Find where the given text appears and provide that cell's center as (x, y) coordinate. 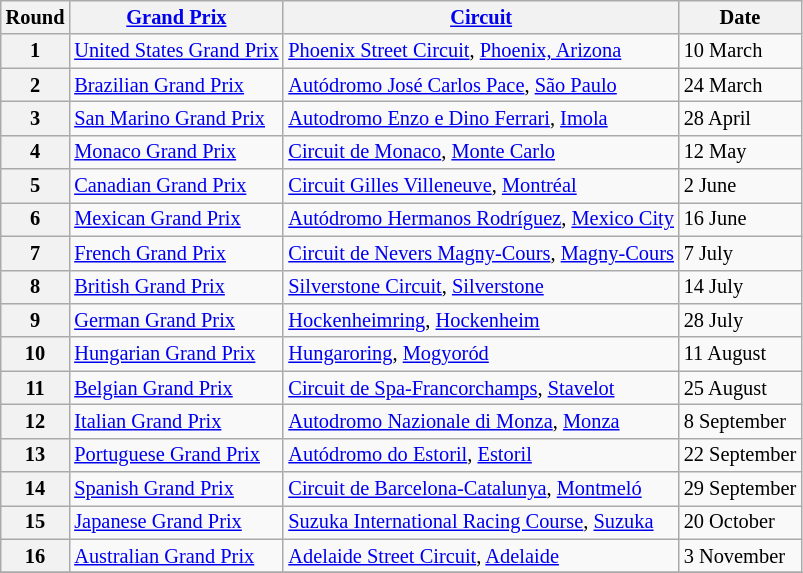
12 (36, 421)
16 (36, 556)
Japanese Grand Prix (176, 522)
Autodromo Enzo e Dino Ferrari, Imola (480, 118)
4 (36, 152)
20 October (740, 522)
Round (36, 17)
14 July (740, 287)
Autódromo Hermanos Rodríguez, Mexico City (480, 219)
2 June (740, 186)
San Marino Grand Prix (176, 118)
French Grand Prix (176, 253)
Circuit Gilles Villeneuve, Montréal (480, 186)
10 (36, 354)
11 August (740, 354)
Hockenheimring, Hockenheim (480, 320)
13 (36, 455)
British Grand Prix (176, 287)
Circuit de Barcelona-Catalunya, Montmeló (480, 489)
Australian Grand Prix (176, 556)
28 July (740, 320)
Autódromo José Carlos Pace, São Paulo (480, 85)
Canadian Grand Prix (176, 186)
Suzuka International Racing Course, Suzuka (480, 522)
Autodromo Nazionale di Monza, Monza (480, 421)
Belgian Grand Prix (176, 388)
16 June (740, 219)
Grand Prix (176, 17)
11 (36, 388)
2 (36, 85)
5 (36, 186)
Date (740, 17)
Monaco Grand Prix (176, 152)
6 (36, 219)
Circuit (480, 17)
Circuit de Spa-Francorchamps, Stavelot (480, 388)
10 March (740, 51)
8 September (740, 421)
15 (36, 522)
Adelaide Street Circuit, Adelaide (480, 556)
7 (36, 253)
Italian Grand Prix (176, 421)
1 (36, 51)
Hungarian Grand Prix (176, 354)
8 (36, 287)
12 May (740, 152)
Circuit de Monaco, Monte Carlo (480, 152)
Circuit de Nevers Magny-Cours, Magny-Cours (480, 253)
25 August (740, 388)
Silverstone Circuit, Silverstone (480, 287)
Brazilian Grand Prix (176, 85)
7 July (740, 253)
Spanish Grand Prix (176, 489)
Phoenix Street Circuit, Phoenix, Arizona (480, 51)
Mexican Grand Prix (176, 219)
24 March (740, 85)
United States Grand Prix (176, 51)
14 (36, 489)
22 September (740, 455)
Portuguese Grand Prix (176, 455)
28 April (740, 118)
3 November (740, 556)
9 (36, 320)
Autódromo do Estoril, Estoril (480, 455)
German Grand Prix (176, 320)
Hungaroring, Mogyoród (480, 354)
3 (36, 118)
29 September (740, 489)
